Pinpoint the cell where the given text exists, returning its [X, Y] midpoint coordinate. 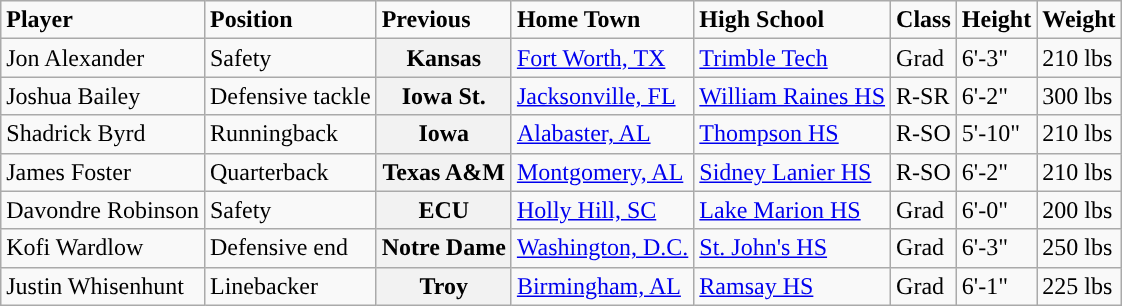
225 lbs [1079, 286]
Jon Alexander [103, 58]
Kansas [444, 58]
5'-10" [996, 134]
Iowa [444, 134]
Trimble Tech [792, 58]
Weight [1079, 20]
Lake Marion HS [792, 210]
Joshua Bailey [103, 96]
Class [924, 20]
Notre Dame [444, 248]
Runningback [290, 134]
Texas A&M [444, 172]
R-SR [924, 96]
Kofi Wardlow [103, 248]
Height [996, 20]
Linebacker [290, 286]
Quarterback [290, 172]
ECU [444, 210]
6'-0" [996, 210]
Defensive tackle [290, 96]
Shadrick Byrd [103, 134]
Iowa St. [444, 96]
250 lbs [1079, 248]
Home Town [602, 20]
St. John's HS [792, 248]
Davondre Robinson [103, 210]
Montgomery, AL [602, 172]
Defensive end [290, 248]
Player [103, 20]
Troy [444, 286]
Birmingham, AL [602, 286]
Justin Whisenhunt [103, 286]
Alabaster, AL [602, 134]
Ramsay HS [792, 286]
William Raines HS [792, 96]
Previous [444, 20]
Jacksonville, FL [602, 96]
Washington, D.C. [602, 248]
Position [290, 20]
Holly Hill, SC [602, 210]
Thompson HS [792, 134]
High School [792, 20]
200 lbs [1079, 210]
Fort Worth, TX [602, 58]
6'-1" [996, 286]
James Foster [103, 172]
300 lbs [1079, 96]
Sidney Lanier HS [792, 172]
